Pinpoint the cell where the given text exists, returning its [X, Y] midpoint coordinate. 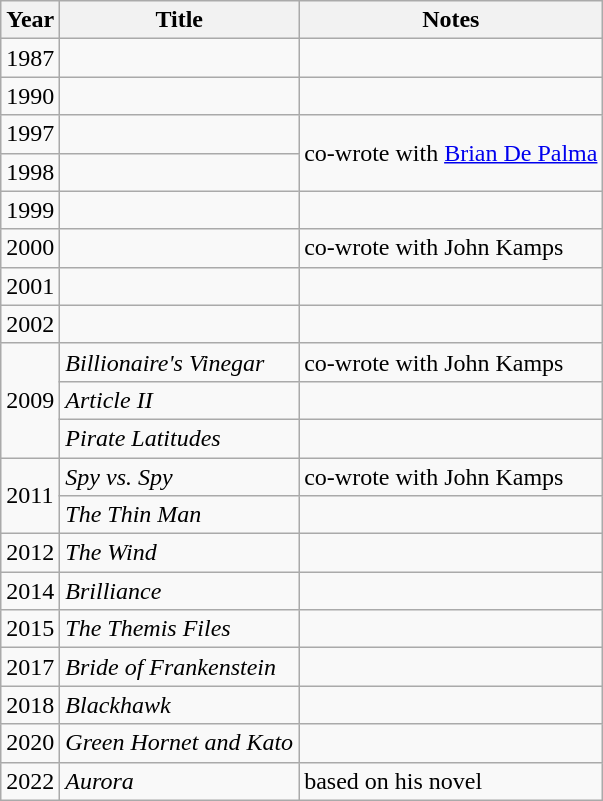
Title [180, 20]
The Themis Files [180, 629]
The Thin Man [180, 515]
2020 [30, 743]
Pirate Latitudes [180, 438]
Green Hornet and Kato [180, 743]
2011 [30, 496]
1999 [30, 210]
1998 [30, 172]
2014 [30, 591]
2012 [30, 553]
Notes [451, 20]
Bride of Frankenstein [180, 667]
2009 [30, 400]
2018 [30, 705]
2001 [30, 286]
based on his novel [451, 781]
co-wrote with Brian De Palma [451, 153]
Spy vs. Spy [180, 477]
1990 [30, 96]
2015 [30, 629]
2000 [30, 248]
Brilliance [180, 591]
1987 [30, 58]
2017 [30, 667]
2002 [30, 324]
2022 [30, 781]
Article II [180, 400]
1997 [30, 134]
Billionaire's Vinegar [180, 362]
Aurora [180, 781]
The Wind [180, 553]
Year [30, 20]
Blackhawk [180, 705]
